Find where the given text appears and provide that cell's center as [X, Y] coordinate. 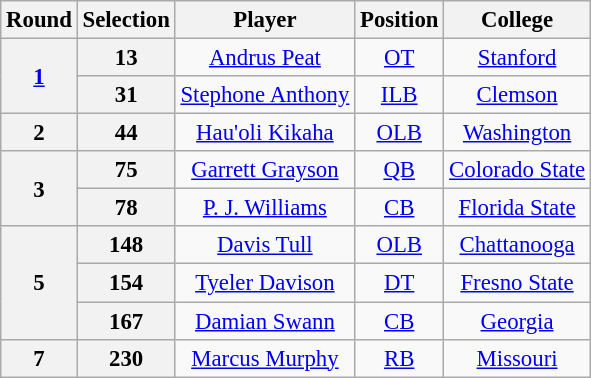
31 [126, 95]
Tyeler Davison [265, 283]
OT [400, 58]
Fresno State [518, 283]
148 [126, 245]
167 [126, 321]
Davis Tull [265, 245]
Washington [518, 133]
Garrett Grayson [265, 170]
Round [39, 20]
Colorado State [518, 170]
230 [126, 358]
Missouri [518, 358]
44 [126, 133]
1 [39, 76]
Clemson [518, 95]
QB [400, 170]
Hau'oli Kikaha [265, 133]
2 [39, 133]
Selection [126, 20]
Stephone Anthony [265, 95]
3 [39, 188]
Florida State [518, 208]
College [518, 20]
Position [400, 20]
Marcus Murphy [265, 358]
Chattanooga [518, 245]
Damian Swann [265, 321]
DT [400, 283]
7 [39, 358]
ILB [400, 95]
RB [400, 358]
154 [126, 283]
78 [126, 208]
Player [265, 20]
Stanford [518, 58]
Andrus Peat [265, 58]
75 [126, 170]
P. J. Williams [265, 208]
13 [126, 58]
Georgia [518, 321]
5 [39, 282]
